Capture the cell that displays the provided text and extract its (X, Y) central coordinate. 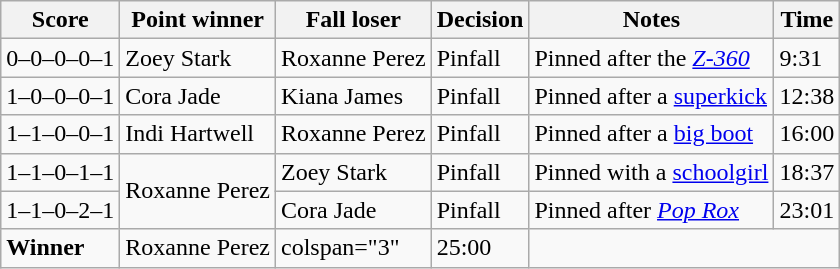
colspan="3" (353, 248)
Score (60, 20)
25:00 (480, 248)
Pinned with a schoolgirl (652, 172)
Notes (652, 20)
16:00 (807, 134)
Kiana James (353, 96)
Pinned after the Z-360 (652, 58)
Pinned after Pop Rox (652, 210)
1–1–0–2–1 (60, 210)
1–0–0–0–1 (60, 96)
1–1–0–1–1 (60, 172)
18:37 (807, 172)
Pinned after a big boot (652, 134)
9:31 (807, 58)
Pinned after a superkick (652, 96)
23:01 (807, 210)
Time (807, 20)
0–0–0–0–1 (60, 58)
Decision (480, 20)
1–1–0–0–1 (60, 134)
Fall loser (353, 20)
Winner (60, 248)
Point winner (198, 20)
Indi Hartwell (198, 134)
12:38 (807, 96)
